Extract the [X, Y] coordinate from the center of the cell holding the provided text.  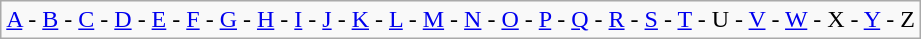
A - B - C - D - E - F - G - H - I - J - K - L - M - N - O - P - Q - R - S - T - U - V - W - X - Y - Z [461, 20]
